For the text-containing cell, return its midpoint in [x, y] coordinate format. 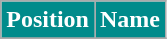
Position [48, 20]
Name [130, 20]
